Pinpoint the cell where the given text exists, returning its [X, Y] midpoint coordinate. 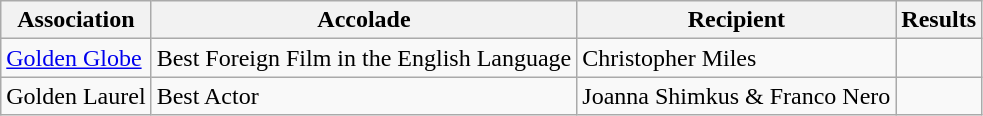
Best Actor [364, 96]
Golden Laurel [76, 96]
Recipient [736, 20]
Golden Globe [76, 58]
Results [939, 20]
Christopher Miles [736, 58]
Accolade [364, 20]
Joanna Shimkus & Franco Nero [736, 96]
Best Foreign Film in the English Language [364, 58]
Association [76, 20]
